Output the [x, y] coordinate of the center of the cell containing the given text.  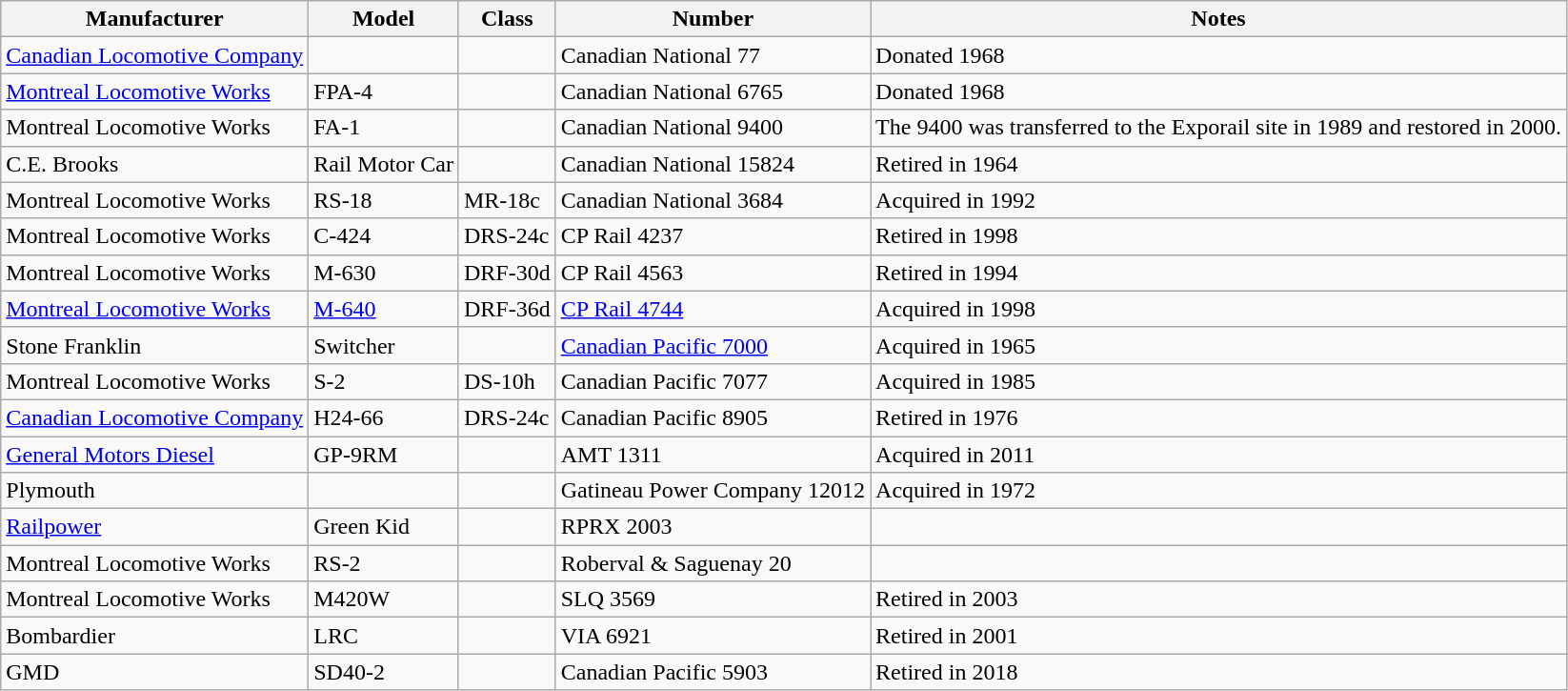
Canadian National 6765 [713, 91]
DS-10h [507, 381]
Acquired in 1992 [1219, 200]
C.E. Brooks [154, 164]
Canadian National 9400 [713, 128]
M-630 [384, 273]
Railpower [154, 527]
C-424 [384, 236]
Canadian Pacific 7000 [713, 345]
LRC [384, 636]
Acquired in 1985 [1219, 381]
CP Rail 4563 [713, 273]
Rail Motor Car [384, 164]
RPRX 2003 [713, 527]
Manufacturer [154, 19]
Retired in 2018 [1219, 672]
Acquired in 2011 [1219, 455]
H24-66 [384, 417]
CP Rail 4744 [713, 309]
RS-18 [384, 200]
Acquired in 1998 [1219, 309]
S-2 [384, 381]
Notes [1219, 19]
Retired in 2003 [1219, 600]
Model [384, 19]
SD40-2 [384, 672]
Canadian National 15824 [713, 164]
Plymouth [154, 491]
M-640 [384, 309]
MR-18c [507, 200]
Acquired in 1972 [1219, 491]
Canadian National 3684 [713, 200]
SLQ 3569 [713, 600]
Roberval & Saguenay 20 [713, 563]
Class [507, 19]
Retired in 1976 [1219, 417]
Green Kid [384, 527]
DRF-30d [507, 273]
VIA 6921 [713, 636]
GMD [154, 672]
M420W [384, 600]
Acquired in 1965 [1219, 345]
Retired in 1998 [1219, 236]
GP-9RM [384, 455]
Number [713, 19]
AMT 1311 [713, 455]
Canadian National 77 [713, 55]
FPA-4 [384, 91]
Canadian Pacific 7077 [713, 381]
RS-2 [384, 563]
Retired in 2001 [1219, 636]
General Motors Diesel [154, 455]
Bombardier [154, 636]
Retired in 1964 [1219, 164]
Canadian Pacific 8905 [713, 417]
The 9400 was transferred to the Exporail site in 1989 and restored in 2000. [1219, 128]
Canadian Pacific 5903 [713, 672]
CP Rail 4237 [713, 236]
FA-1 [384, 128]
DRF-36d [507, 309]
Switcher [384, 345]
Retired in 1994 [1219, 273]
Stone Franklin [154, 345]
Gatineau Power Company 12012 [713, 491]
